Find where the given text appears and provide that cell's center as [X, Y] coordinate. 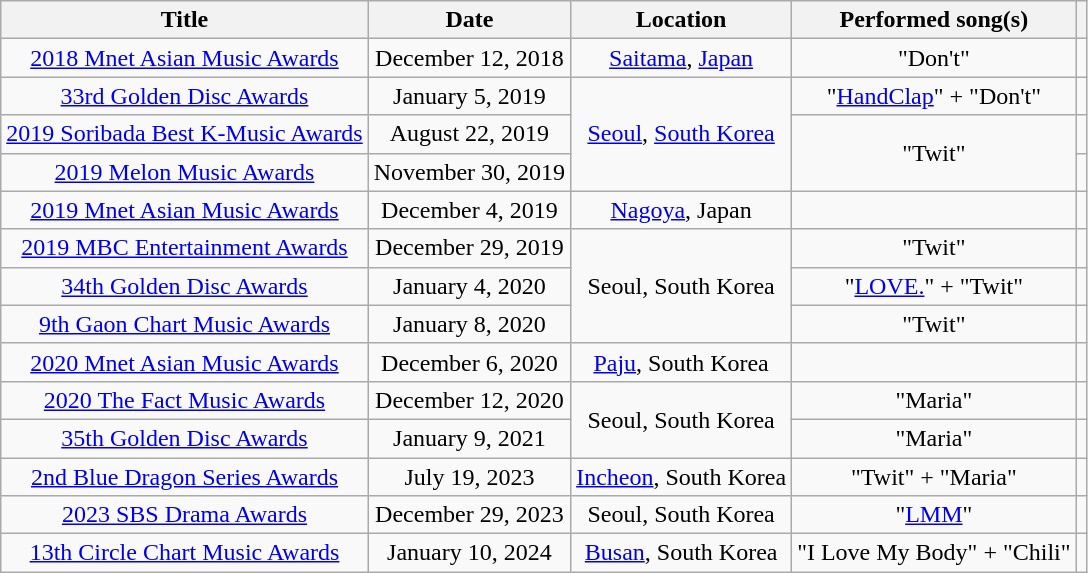
August 22, 2019 [469, 134]
December 12, 2018 [469, 58]
January 9, 2021 [469, 438]
November 30, 2019 [469, 172]
9th Gaon Chart Music Awards [185, 324]
2019 Soribada Best K-Music Awards [185, 134]
Location [682, 20]
January 10, 2024 [469, 553]
34th Golden Disc Awards [185, 286]
2019 Mnet Asian Music Awards [185, 210]
"Don't" [934, 58]
2020 Mnet Asian Music Awards [185, 362]
Paju, South Korea [682, 362]
"Twit" + "Maria" [934, 477]
December 4, 2019 [469, 210]
2019 Melon Music Awards [185, 172]
Nagoya, Japan [682, 210]
July 19, 2023 [469, 477]
2023 SBS Drama Awards [185, 515]
Incheon, South Korea [682, 477]
35th Golden Disc Awards [185, 438]
13th Circle Chart Music Awards [185, 553]
Date [469, 20]
2nd Blue Dragon Series Awards [185, 477]
2020 The Fact Music Awards [185, 400]
"HandClap" + "Don't" [934, 96]
2018 Mnet Asian Music Awards [185, 58]
Performed song(s) [934, 20]
December 29, 2019 [469, 248]
January 8, 2020 [469, 324]
Title [185, 20]
2019 MBC Entertainment Awards [185, 248]
Saitama, Japan [682, 58]
December 6, 2020 [469, 362]
"LMM" [934, 515]
December 12, 2020 [469, 400]
December 29, 2023 [469, 515]
January 4, 2020 [469, 286]
January 5, 2019 [469, 96]
"LOVE." + "Twit" [934, 286]
Busan, South Korea [682, 553]
"I Love My Body" + "Chili" [934, 553]
33rd Golden Disc Awards [185, 96]
